Return (x, y) of the center of cell containing provided text 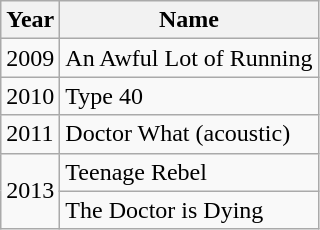
Year (30, 20)
The Doctor is Dying (189, 210)
An Awful Lot of Running (189, 58)
Teenage Rebel (189, 172)
2010 (30, 96)
2013 (30, 191)
Name (189, 20)
Doctor What (acoustic) (189, 134)
2009 (30, 58)
Type 40 (189, 96)
2011 (30, 134)
